Return the [x, y] coordinate for the center point of the cell that contains the specified text.  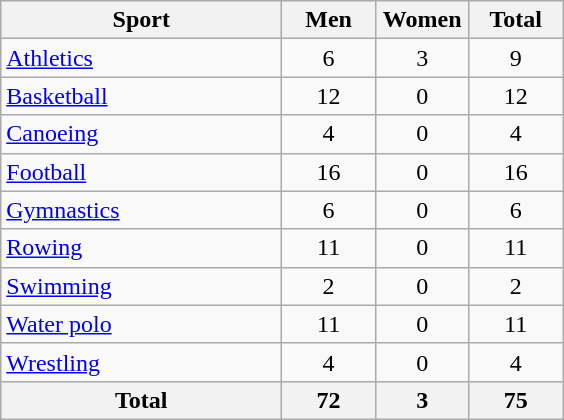
Gymnastics [142, 210]
Basketball [142, 96]
Sport [142, 20]
Men [329, 20]
Swimming [142, 286]
75 [516, 400]
Wrestling [142, 362]
72 [329, 400]
Women [422, 20]
Rowing [142, 248]
Athletics [142, 58]
Canoeing [142, 134]
Water polo [142, 324]
Football [142, 172]
9 [516, 58]
